Return the [X, Y] coordinate for the center point of the cell that contains the specified text.  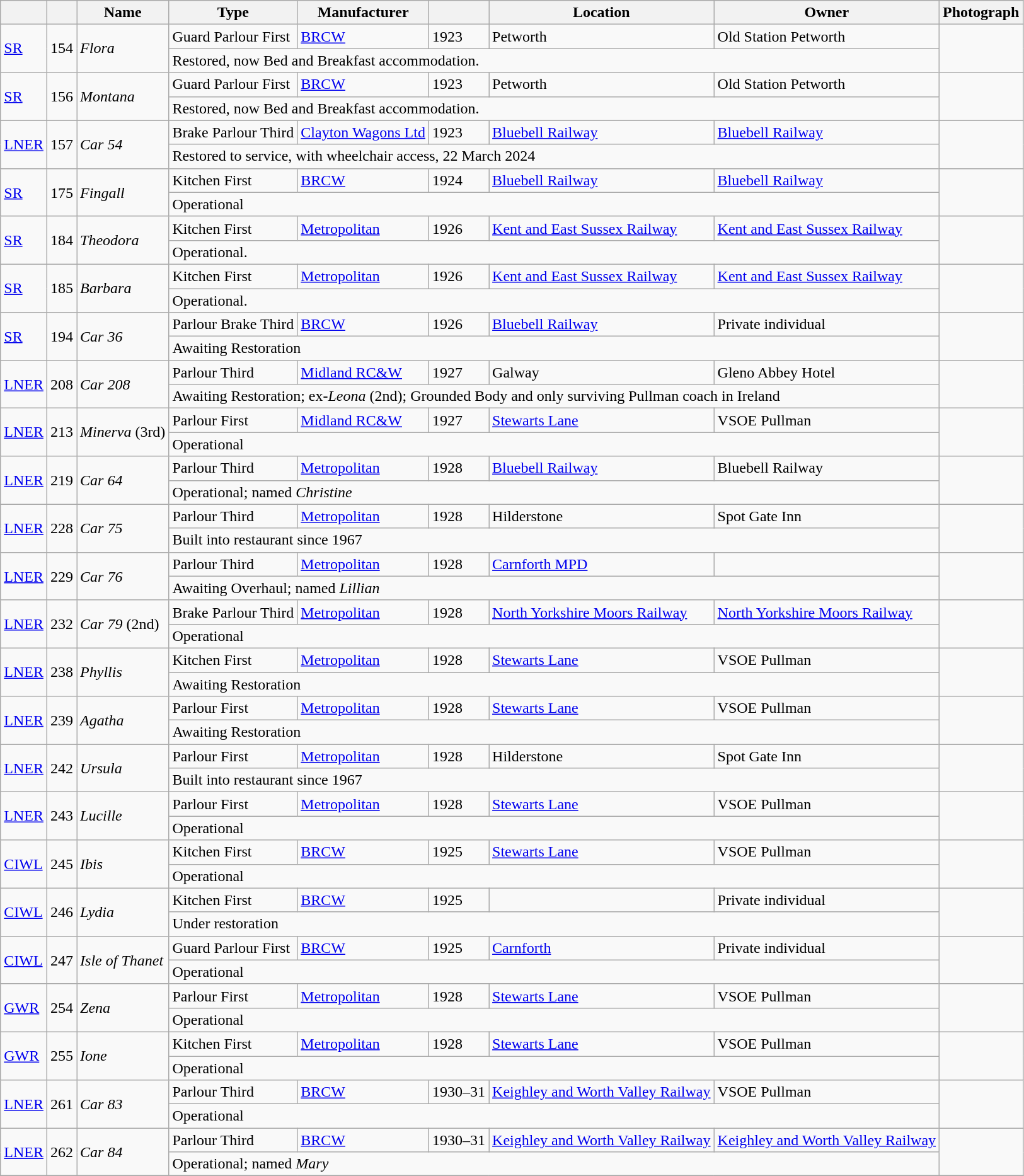
229 [62, 576]
Clayton Wagons Ltd [363, 132]
Type [233, 13]
Lucille [123, 816]
Phyllis [123, 672]
Operational; named Mary [555, 1164]
255 [62, 1056]
213 [62, 432]
Location [602, 13]
Theodora [123, 240]
262 [62, 1152]
Car 75 [123, 528]
239 [62, 720]
Parlour Brake Third [233, 325]
Car 84 [123, 1152]
184 [62, 240]
156 [62, 96]
157 [62, 144]
232 [62, 624]
Car 76 [123, 576]
261 [62, 1104]
228 [62, 528]
175 [62, 192]
Awaiting Restoration; ex-Leona (2nd); Grounded Body and only surviving Pullman coach in Ireland [555, 396]
185 [62, 288]
Ione [123, 1056]
219 [62, 480]
Montana [123, 96]
Isle of Thanet [123, 960]
Agatha [123, 720]
Galway [602, 372]
Ursula [123, 768]
Car 208 [123, 384]
254 [62, 1008]
Photograph [981, 13]
Zena [123, 1008]
245 [62, 864]
Car 64 [123, 480]
Carnforth MPD [602, 564]
Restored to service, with wheelchair access, 22 March 2024 [555, 156]
243 [62, 816]
Minerva (3rd) [123, 432]
Car 36 [123, 337]
194 [62, 337]
247 [62, 960]
Under restoration [555, 924]
Car 79 (2nd) [123, 624]
Gleno Abbey Hotel [827, 372]
Awaiting Overhaul; named Lillian [555, 588]
Owner [827, 13]
Name [123, 13]
Car 54 [123, 144]
Operational; named Christine [555, 492]
246 [62, 912]
154 [62, 49]
Car 83 [123, 1104]
208 [62, 384]
Fingall [123, 192]
Carnforth [602, 948]
238 [62, 672]
Flora [123, 49]
Manufacturer [363, 13]
Barbara [123, 288]
Ibis [123, 864]
1924 [459, 180]
Lydia [123, 912]
242 [62, 768]
